For the text-containing cell, return its midpoint in [x, y] coordinate format. 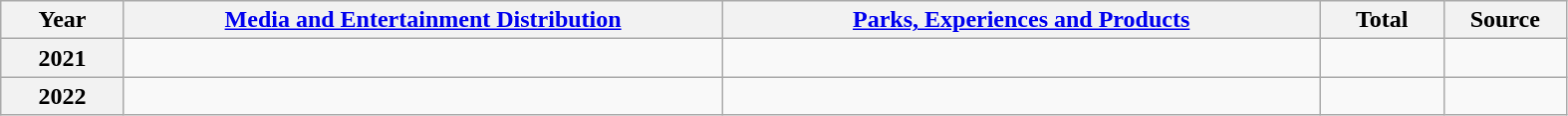
Total [1382, 20]
Media and Entertainment Distribution [422, 20]
Source [1505, 20]
2022 [63, 96]
Year [63, 20]
Parks, Experiences and Products [1022, 20]
2021 [63, 58]
